Find where the given text appears and provide that cell's center as [X, Y] coordinate. 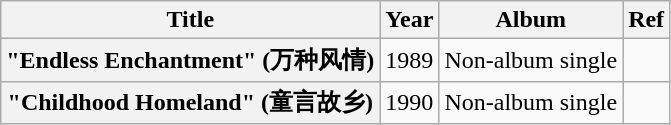
"Childhood Homeland" (童言故乡) [190, 102]
Ref [646, 20]
"Endless Enchantment" (万种风情) [190, 60]
1990 [410, 102]
Title [190, 20]
1989 [410, 60]
Album [531, 20]
Year [410, 20]
